Output the (X, Y) coordinate of the center of the cell containing the given text.  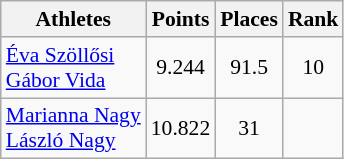
Athletes (74, 19)
Éva SzöllősiGábor Vida (74, 68)
Places (249, 19)
10 (314, 68)
91.5 (249, 68)
31 (249, 128)
Rank (314, 19)
9.244 (180, 68)
10.822 (180, 128)
Marianna NagyLászló Nagy (74, 128)
Points (180, 19)
